Identify which cell holds the provided text, then report its (X, Y) central coordinate. 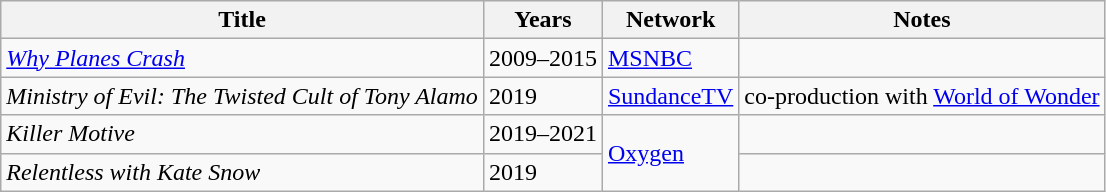
Years (542, 20)
Network (670, 20)
Notes (922, 20)
MSNBC (670, 58)
Relentless with Kate Snow (242, 172)
Oxygen (670, 153)
Killer Motive (242, 134)
Why Planes Crash (242, 58)
co-production with World of Wonder (922, 96)
Title (242, 20)
Ministry of Evil: The Twisted Cult of Tony Alamo (242, 96)
2019–2021 (542, 134)
SundanceTV (670, 96)
2009–2015 (542, 58)
